Provide the (x, y) coordinate of the cell's center where the given text is located.  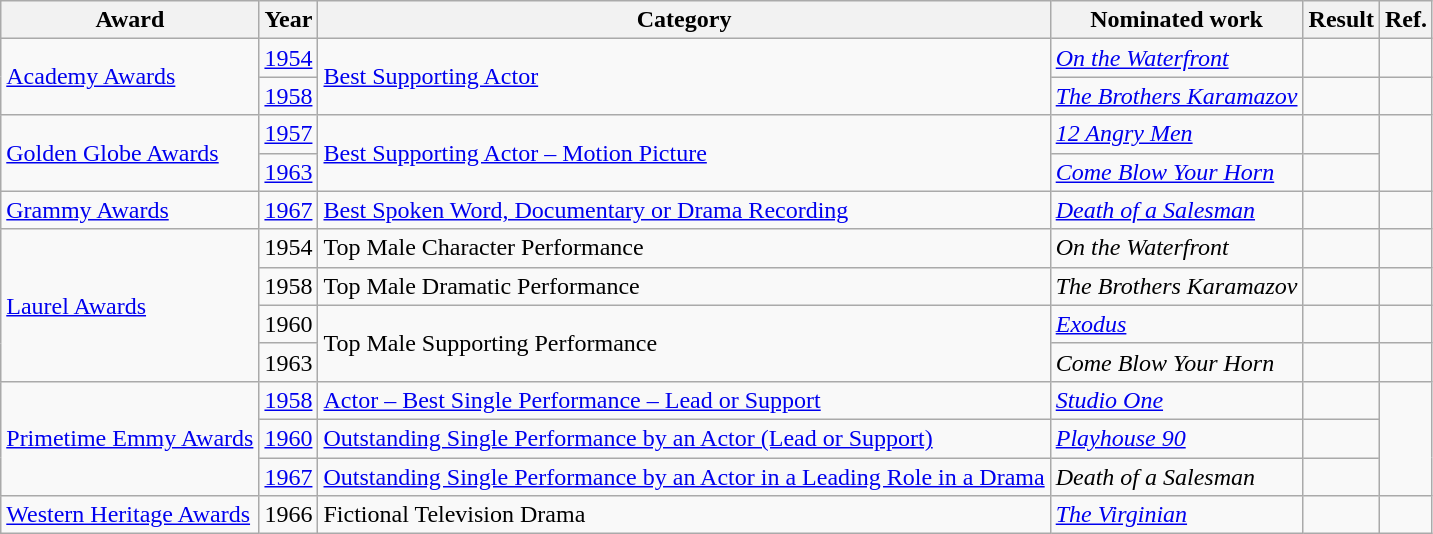
Actor – Best Single Performance – Lead or Support (684, 400)
1957 (288, 134)
Playhouse 90 (1176, 438)
Studio One (1176, 400)
Result (1341, 20)
Exodus (1176, 324)
Nominated work (1176, 20)
Outstanding Single Performance by an Actor in a Leading Role in a Drama (684, 477)
Award (130, 20)
Laurel Awards (130, 305)
Primetime Emmy Awards (130, 438)
1966 (288, 515)
Best Supporting Actor – Motion Picture (684, 153)
Top Male Dramatic Performance (684, 286)
Golden Globe Awards (130, 153)
Ref. (1406, 20)
Top Male Character Performance (684, 248)
Best Supporting Actor (684, 77)
Outstanding Single Performance by an Actor (Lead or Support) (684, 438)
Best Spoken Word, Documentary or Drama Recording (684, 210)
12 Angry Men (1176, 134)
Category (684, 20)
Western Heritage Awards (130, 515)
Top Male Supporting Performance (684, 343)
Fictional Television Drama (684, 515)
The Virginian (1176, 515)
Grammy Awards (130, 210)
Year (288, 20)
Academy Awards (130, 77)
